Provide the [X, Y] coordinate of the cell's center where the given text is located.  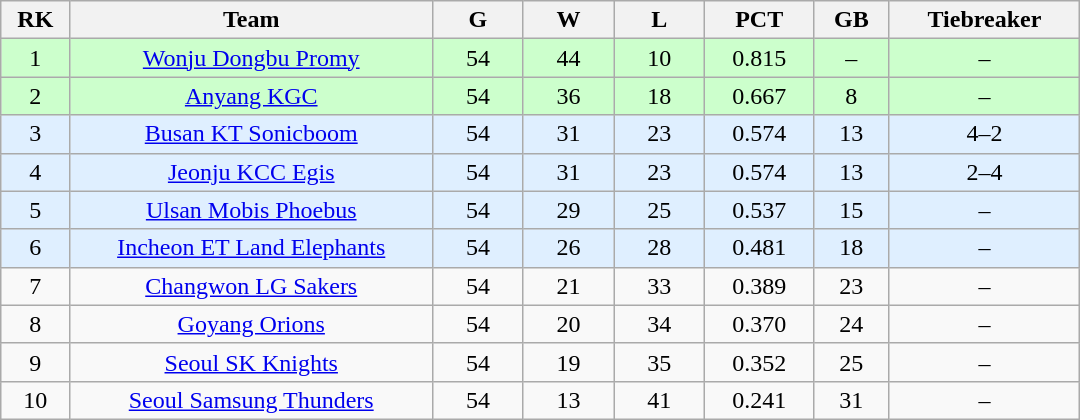
0.241 [760, 400]
0.370 [760, 324]
36 [568, 96]
5 [36, 210]
Team [252, 20]
41 [660, 400]
21 [568, 286]
4–2 [984, 134]
G [478, 20]
2–4 [984, 172]
44 [568, 58]
Incheon ET Land Elephants [252, 248]
4 [36, 172]
35 [660, 362]
W [568, 20]
6 [36, 248]
9 [36, 362]
1 [36, 58]
RK [36, 20]
Goyang Orions [252, 324]
3 [36, 134]
7 [36, 286]
Busan KT Sonicboom [252, 134]
Jeonju KCC Egis [252, 172]
Wonju Dongbu Promy [252, 58]
26 [568, 248]
0.352 [760, 362]
Changwon LG Sakers [252, 286]
0.481 [760, 248]
Seoul SK Knights [252, 362]
Ulsan Mobis Phoebus [252, 210]
GB [852, 20]
33 [660, 286]
0.389 [760, 286]
Seoul Samsung Thunders [252, 400]
0.667 [760, 96]
34 [660, 324]
PCT [760, 20]
28 [660, 248]
24 [852, 324]
L [660, 20]
19 [568, 362]
2 [36, 96]
29 [568, 210]
15 [852, 210]
Tiebreaker [984, 20]
Anyang KGC [252, 96]
20 [568, 324]
0.815 [760, 58]
0.537 [760, 210]
